Capture the cell that displays the provided text and extract its (X, Y) central coordinate. 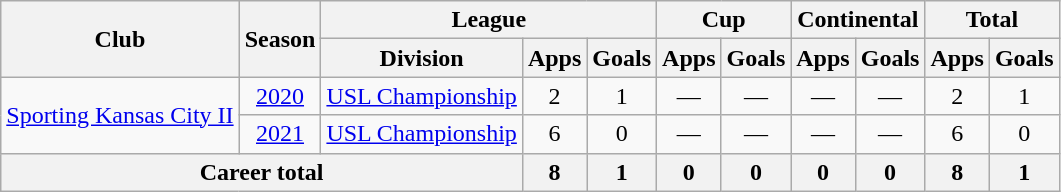
League (489, 20)
2020 (280, 96)
Continental (858, 20)
Sporting Kansas City II (120, 115)
2021 (280, 134)
Division (422, 58)
Cup (724, 20)
Season (280, 39)
Club (120, 39)
Total (992, 20)
Career total (262, 172)
